Provide the [X, Y] coordinate of the cell's center where the given text is located.  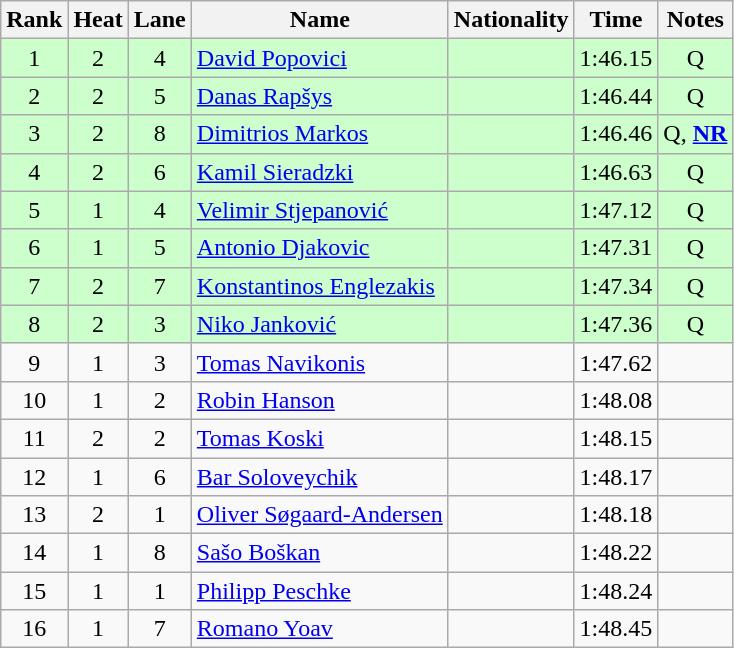
Name [320, 20]
1:46.44 [616, 96]
Dimitrios Markos [320, 134]
15 [34, 591]
Heat [98, 20]
Bar Soloveychik [320, 477]
11 [34, 438]
1:48.18 [616, 515]
David Popovici [320, 58]
Rank [34, 20]
Time [616, 20]
Konstantinos Englezakis [320, 286]
1:47.31 [616, 248]
Oliver Søgaard-Andersen [320, 515]
16 [34, 629]
1:46.63 [616, 172]
10 [34, 400]
Sašo Boškan [320, 553]
1:48.08 [616, 400]
1:48.22 [616, 553]
Philipp Peschke [320, 591]
Antonio Djakovic [320, 248]
Nationality [511, 20]
1:47.34 [616, 286]
13 [34, 515]
1:46.46 [616, 134]
Romano Yoav [320, 629]
Tomas Navikonis [320, 362]
Robin Hanson [320, 400]
12 [34, 477]
Danas Rapšys [320, 96]
9 [34, 362]
1:47.62 [616, 362]
1:48.24 [616, 591]
1:48.17 [616, 477]
1:46.15 [616, 58]
Q, NR [696, 134]
1:48.15 [616, 438]
Kamil Sieradzki [320, 172]
Niko Janković [320, 324]
1:47.36 [616, 324]
Notes [696, 20]
Tomas Koski [320, 438]
1:47.12 [616, 210]
Lane [160, 20]
14 [34, 553]
1:48.45 [616, 629]
Velimir Stjepanović [320, 210]
